Identify which cell holds the provided text, then report its [X, Y] central coordinate. 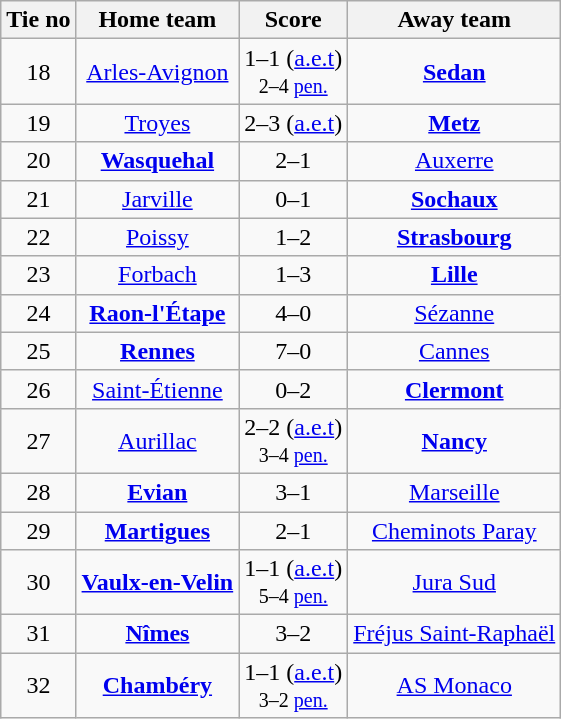
1–1 (a.e.t)3–2 pen. [294, 686]
30 [38, 582]
Saint-Étienne [158, 389]
7–0 [294, 351]
Aurillac [158, 440]
AS Monaco [454, 686]
3–2 [294, 634]
Marseille [454, 492]
20 [38, 161]
24 [38, 313]
3–1 [294, 492]
27 [38, 440]
18 [38, 72]
Cheminots Paray [454, 531]
Home team [158, 20]
Martigues [158, 531]
Sézanne [454, 313]
Evian [158, 492]
29 [38, 531]
Wasquehal [158, 161]
Poissy [158, 237]
2–3 (a.e.t) [294, 123]
Vaulx-en-Velin [158, 582]
0–2 [294, 389]
Clermont [454, 389]
Lille [454, 275]
2–2 (a.e.t)3–4 pen. [294, 440]
1–1 (a.e.t)5–4 pen. [294, 582]
4–0 [294, 313]
22 [38, 237]
Metz [454, 123]
Nancy [454, 440]
32 [38, 686]
26 [38, 389]
23 [38, 275]
Score [294, 20]
Sochaux [454, 199]
Away team [454, 20]
Fréjus Saint-Raphaël [454, 634]
Jura Sud [454, 582]
19 [38, 123]
28 [38, 492]
Auxerre [454, 161]
Rennes [158, 351]
21 [38, 199]
Jarville [158, 199]
Chambéry [158, 686]
31 [38, 634]
Strasbourg [454, 237]
0–1 [294, 199]
25 [38, 351]
1–1 (a.e.t)2–4 pen. [294, 72]
Troyes [158, 123]
Arles-Avignon [158, 72]
Sedan [454, 72]
Nîmes [158, 634]
Raon-l'Étape [158, 313]
1–3 [294, 275]
Tie no [38, 20]
Forbach [158, 275]
1–2 [294, 237]
Cannes [454, 351]
